Return (x, y) of the center of cell containing provided text 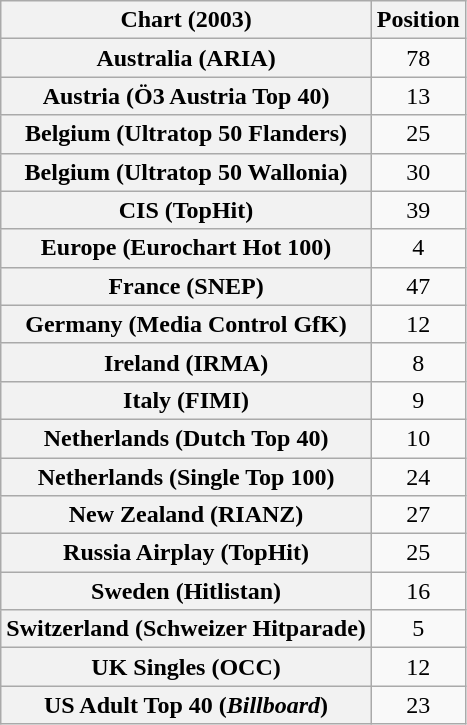
Australia (ARIA) (186, 58)
30 (418, 172)
13 (418, 96)
78 (418, 58)
23 (418, 705)
24 (418, 477)
Ireland (IRMA) (186, 362)
27 (418, 515)
8 (418, 362)
16 (418, 591)
5 (418, 629)
47 (418, 286)
Netherlands (Dutch Top 40) (186, 438)
Austria (Ö3 Austria Top 40) (186, 96)
Chart (2003) (186, 20)
Russia Airplay (TopHit) (186, 553)
10 (418, 438)
Position (418, 20)
Italy (FIMI) (186, 400)
Sweden (Hitlistan) (186, 591)
US Adult Top 40 (Billboard) (186, 705)
UK Singles (OCC) (186, 667)
Belgium (Ultratop 50 Flanders) (186, 134)
4 (418, 248)
39 (418, 210)
France (SNEP) (186, 286)
New Zealand (RIANZ) (186, 515)
Switzerland (Schweizer Hitparade) (186, 629)
Europe (Eurochart Hot 100) (186, 248)
CIS (TopHit) (186, 210)
9 (418, 400)
Germany (Media Control GfK) (186, 324)
Belgium (Ultratop 50 Wallonia) (186, 172)
Netherlands (Single Top 100) (186, 477)
